Find where the given text appears and provide that cell's center as [x, y] coordinate. 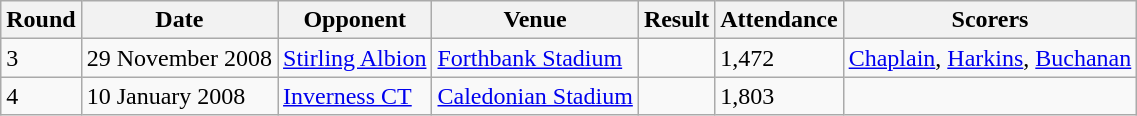
Forthbank Stadium [535, 58]
Attendance [779, 20]
Opponent [355, 20]
Stirling Albion [355, 58]
4 [41, 96]
Chaplain, Harkins, Buchanan [990, 58]
Date [179, 20]
Caledonian Stadium [535, 96]
10 January 2008 [179, 96]
Round [41, 20]
Result [676, 20]
Inverness CT [355, 96]
3 [41, 58]
29 November 2008 [179, 58]
1,472 [779, 58]
Venue [535, 20]
Scorers [990, 20]
1,803 [779, 96]
